For the text-containing cell, return its midpoint in (x, y) coordinate format. 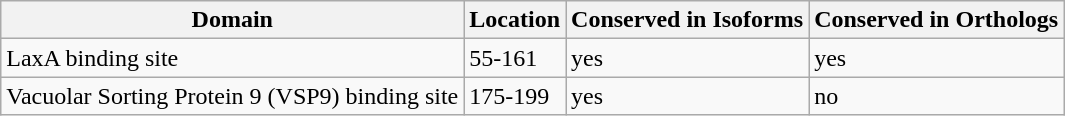
LaxA binding site (232, 58)
175-199 (515, 96)
Vacuolar Sorting Protein 9 (VSP9) binding site (232, 96)
Conserved in Orthologs (936, 20)
Location (515, 20)
Conserved in Isoforms (688, 20)
no (936, 96)
55-161 (515, 58)
Domain (232, 20)
